For the text-containing cell, return its midpoint in [x, y] coordinate format. 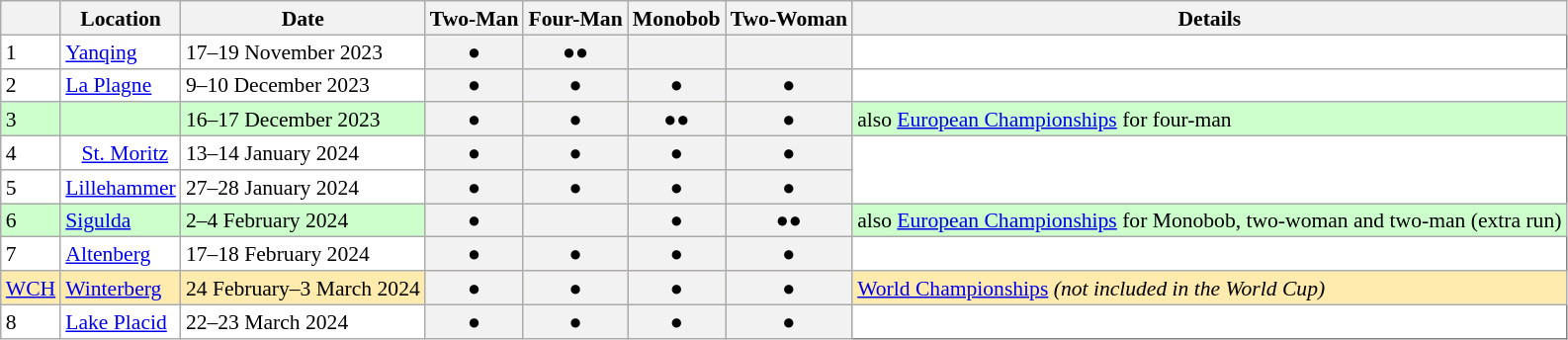
2–4 February 2024 [303, 220]
WCH [31, 288]
4 [31, 153]
World Championships (not included in the World Cup) [1209, 288]
Yanqing [121, 51]
3 [31, 120]
Sigulda [121, 220]
Four-Man [575, 18]
Winterberg [121, 288]
6 [31, 220]
Details [1209, 18]
St. Moritz [121, 153]
Location [121, 18]
Two-Man [475, 18]
5 [31, 187]
Monobob [676, 18]
Lillehammer [121, 187]
27–28 January 2024 [303, 187]
1 [31, 51]
Lake Placid [121, 321]
7 [31, 254]
17–19 November 2023 [303, 51]
17–18 February 2024 [303, 254]
2 [31, 85]
22–23 March 2024 [303, 321]
also European Championships for four-man [1209, 120]
16–17 December 2023 [303, 120]
Two-Woman [789, 18]
8 [31, 321]
La Plagne [121, 85]
9–10 December 2023 [303, 85]
24 February–3 March 2024 [303, 288]
Altenberg [121, 254]
13–14 January 2024 [303, 153]
Date [303, 18]
also European Championships for Monobob, two-woman and two-man (extra run) [1209, 220]
